Find where the given text appears and provide that cell's center as (x, y) coordinate. 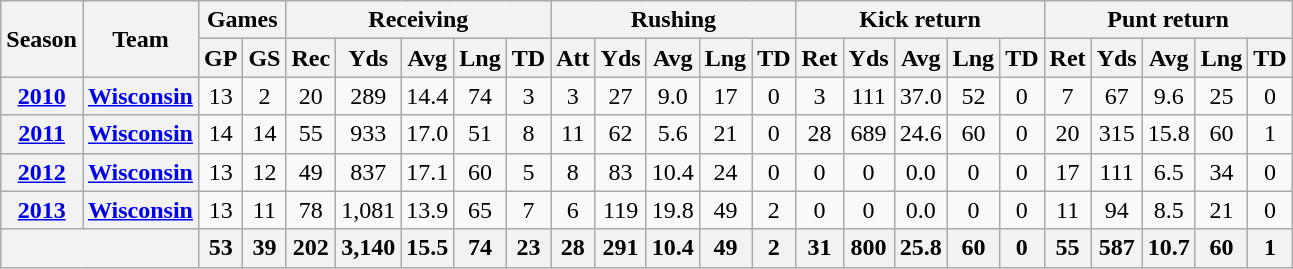
Att (573, 58)
5 (528, 172)
17.0 (428, 134)
8.5 (1168, 210)
78 (311, 210)
53 (220, 248)
9.0 (672, 96)
5.6 (672, 134)
6.5 (1168, 172)
837 (368, 172)
24.6 (920, 134)
39 (264, 248)
52 (973, 96)
2010 (42, 96)
Kick return (920, 20)
62 (620, 134)
587 (1116, 248)
13.9 (428, 210)
291 (620, 248)
25 (1221, 96)
23 (528, 248)
34 (1221, 172)
9.6 (1168, 96)
37.0 (920, 96)
GP (220, 58)
2012 (42, 172)
19.8 (672, 210)
67 (1116, 96)
2011 (42, 134)
25.8 (920, 248)
Receiving (418, 20)
24 (725, 172)
119 (620, 210)
800 (868, 248)
Punt return (1168, 20)
51 (480, 134)
27 (620, 96)
83 (620, 172)
Team (140, 39)
94 (1116, 210)
Rec (311, 58)
2013 (42, 210)
289 (368, 96)
GS (264, 58)
202 (311, 248)
315 (1116, 134)
15.5 (428, 248)
65 (480, 210)
10.7 (1168, 248)
689 (868, 134)
3,140 (368, 248)
31 (820, 248)
Season (42, 39)
933 (368, 134)
6 (573, 210)
15.8 (1168, 134)
14.4 (428, 96)
1,081 (368, 210)
Games (242, 20)
17.1 (428, 172)
Rushing (674, 20)
12 (264, 172)
